Output the [x, y] coordinate of the center of the cell containing the given text.  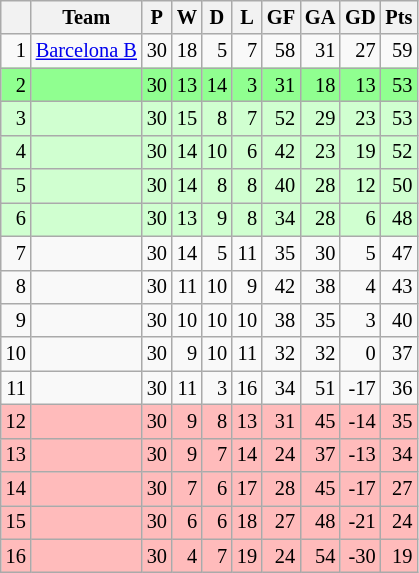
GA [320, 17]
L [247, 17]
50 [398, 186]
1 [16, 51]
0 [360, 354]
W [187, 17]
58 [281, 51]
43 [398, 287]
-30 [360, 556]
-13 [360, 455]
59 [398, 51]
51 [320, 388]
17 [247, 489]
54 [320, 556]
GF [281, 17]
Team [86, 17]
Pts [398, 17]
2 [16, 85]
47 [398, 253]
-14 [360, 421]
29 [320, 118]
Barcelona B [86, 51]
GD [360, 17]
P [157, 17]
36 [398, 388]
-21 [360, 522]
D [217, 17]
